Search for the cell housing the specified text and yield its [X, Y] center coordinate. 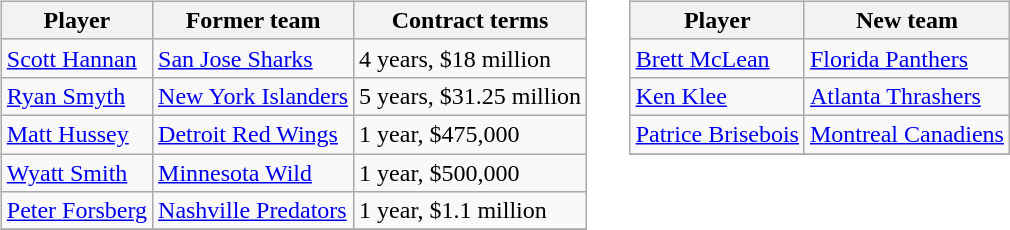
Montreal Canadiens [906, 134]
1 year, $475,000 [470, 134]
Atlanta Thrashers [906, 96]
4 years, $18 million [470, 58]
New team [906, 20]
San Jose Sharks [254, 58]
Wyatt Smith [76, 173]
Florida Panthers [906, 58]
Detroit Red Wings [254, 134]
Scott Hannan [76, 58]
Ken Klee [717, 96]
Nashville Predators [254, 211]
Patrice Brisebois [717, 134]
Ryan Smyth [76, 96]
Brett McLean [717, 58]
Former team [254, 20]
1 year, $1.1 million [470, 211]
1 year, $500,000 [470, 173]
Peter Forsberg [76, 211]
Minnesota Wild [254, 173]
Matt Hussey [76, 134]
Contract terms [470, 20]
5 years, $31.25 million [470, 96]
New York Islanders [254, 96]
